Determine the (X, Y) coordinate at the center of the cell enclosing the given text.  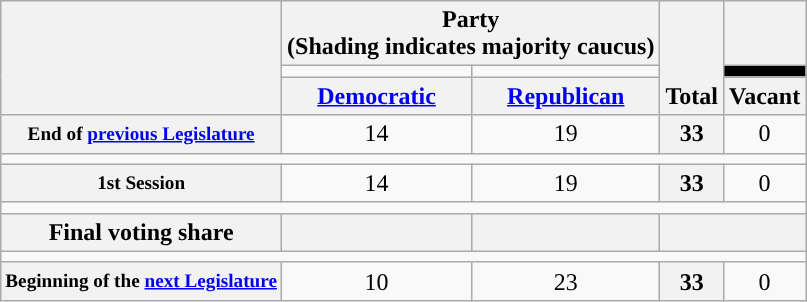
Vacant (764, 96)
End of previous Legislature (142, 134)
10 (377, 281)
Party (Shading indicates majority caucus) (471, 34)
Democratic (377, 96)
23 (566, 281)
Final voting share (142, 232)
1st Session (142, 183)
Republican (566, 96)
Total (692, 58)
Beginning of the next Legislature (142, 281)
